Provide the [X, Y] coordinate of the cell's center where the given text is located.  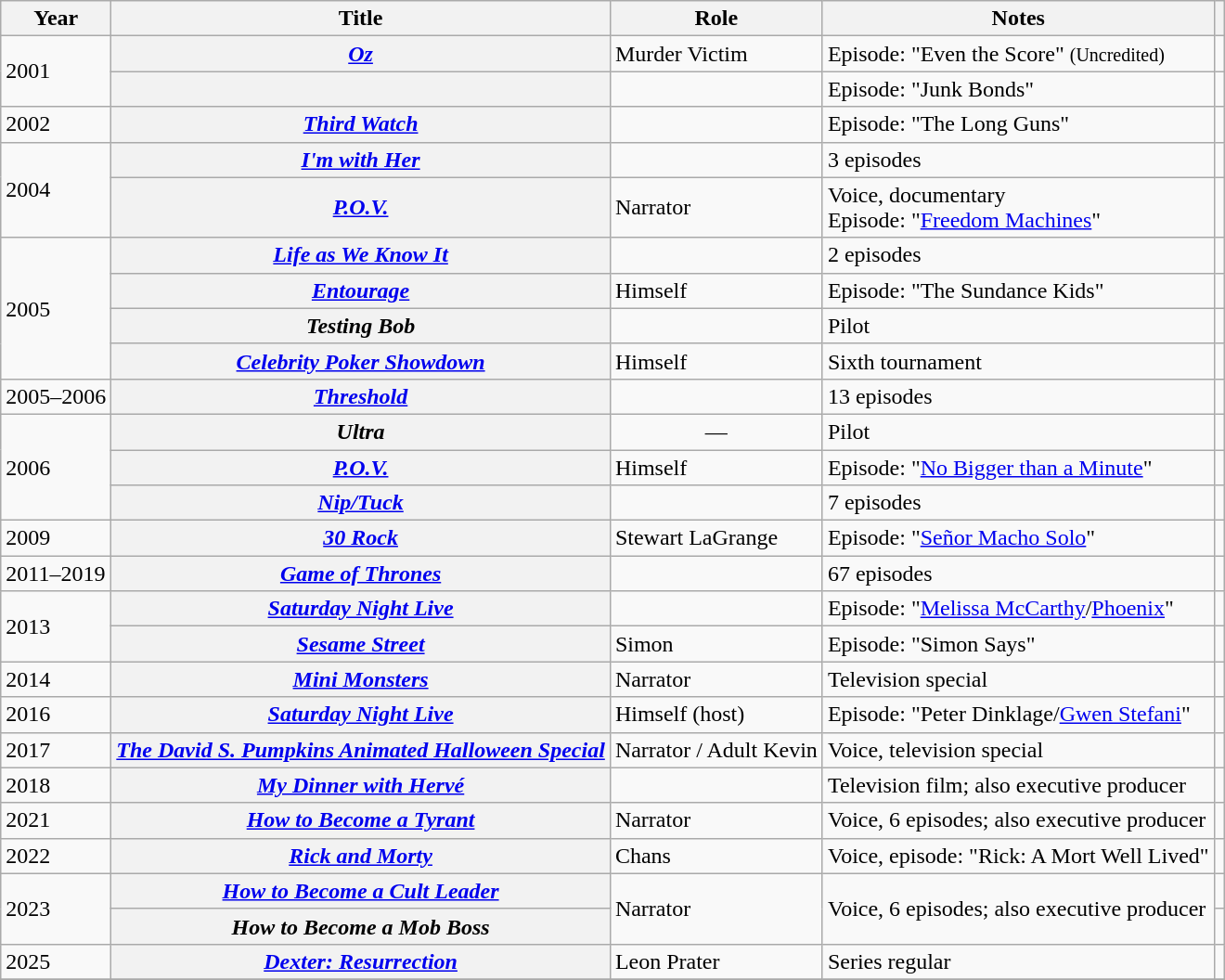
67 episodes [1018, 574]
2022 [56, 856]
2006 [56, 467]
2005–2006 [56, 396]
Notes [1018, 19]
Dexter: Resurrection [361, 961]
Episode: "Junk Bonds" [1018, 89]
Game of Thrones [361, 574]
3 episodes [1018, 160]
How to Become a Mob Boss [361, 926]
Episode: "Señor Macho Solo" [1018, 538]
Voice, documentaryEpisode: "Freedom Machines" [1018, 208]
Role [716, 19]
Simon [716, 644]
Episode: "Melissa McCarthy/Phoenix" [1018, 609]
Celebrity Poker Showdown [361, 361]
Ultra [361, 432]
Mini Monsters [361, 679]
Life as We Know It [361, 255]
2023 [56, 909]
2014 [56, 679]
Episode: "Peter Dinklage/Gwen Stefani" [1018, 715]
Episode: "No Bigger than a Minute" [1018, 467]
2016 [56, 715]
Narrator / Adult Kevin [716, 750]
Nip/Tuck [361, 503]
30 Rock [361, 538]
Title [361, 19]
Episode: "The Long Guns" [1018, 124]
Sixth tournament [1018, 361]
Voice, episode: "Rick: A Mort Well Lived" [1018, 856]
Himself (host) [716, 715]
2013 [56, 626]
2002 [56, 124]
— [716, 432]
My Dinner with Hervé [361, 785]
The David S. Pumpkins Animated Halloween Special [361, 750]
Episode: "Simon Says" [1018, 644]
Episode: "Even the Score" (Uncredited) [1018, 54]
Series regular [1018, 961]
13 episodes [1018, 396]
Oz [361, 54]
2005 [56, 308]
2021 [56, 820]
Testing Bob [361, 326]
Voice, television special [1018, 750]
Rick and Morty [361, 856]
2017 [56, 750]
Television film; also executive producer [1018, 785]
Stewart LaGrange [716, 538]
2009 [56, 538]
Sesame Street [361, 644]
Chans [716, 856]
Television special [1018, 679]
2011–2019 [56, 574]
Episode: "The Sundance Kids" [1018, 290]
2004 [56, 189]
Murder Victim [716, 54]
2018 [56, 785]
2 episodes [1018, 255]
How to Become a Cult Leader [361, 891]
How to Become a Tyrant [361, 820]
Threshold [361, 396]
I'm with Her [361, 160]
2025 [56, 961]
Leon Prater [716, 961]
Third Watch [361, 124]
7 episodes [1018, 503]
Year [56, 19]
Entourage [361, 290]
2001 [56, 71]
